Determine the (x, y) coordinate at the center of the cell enclosing the given text.  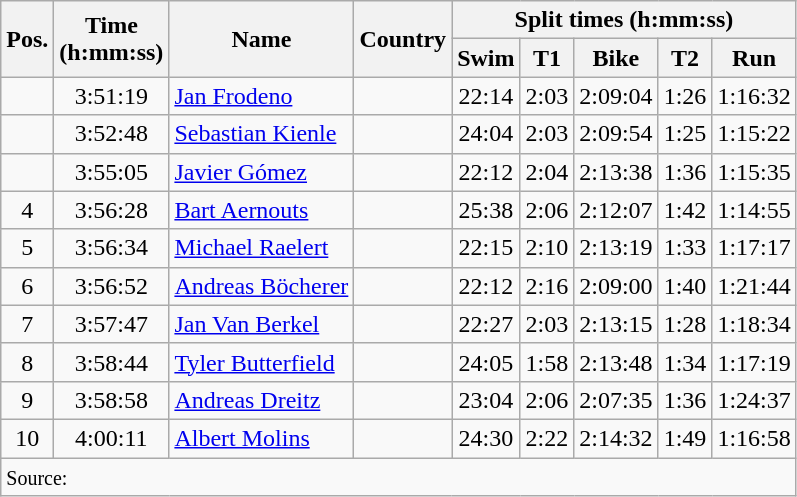
Name (262, 39)
2:14:32 (616, 438)
1:42 (685, 210)
Jan Frodeno (262, 96)
9 (28, 400)
T2 (685, 58)
22:14 (486, 96)
T1 (547, 58)
24:05 (486, 362)
1:40 (685, 286)
1:15:22 (754, 134)
2:13:48 (616, 362)
Swim (486, 58)
Javier Gómez (262, 172)
4:00:11 (112, 438)
2:13:19 (616, 248)
1:16:58 (754, 438)
2:12:07 (616, 210)
3:57:47 (112, 324)
22:27 (486, 324)
Sebastian Kienle (262, 134)
2:16 (547, 286)
1:24:37 (754, 400)
Andreas Böcherer (262, 286)
3:56:52 (112, 286)
3:52:48 (112, 134)
1:26 (685, 96)
25:38 (486, 210)
Country (403, 39)
2:04 (547, 172)
2:09:54 (616, 134)
Split times (h:mm:ss) (624, 20)
Albert Molins (262, 438)
Source: (399, 477)
2:10 (547, 248)
5 (28, 248)
1:17:17 (754, 248)
1:21:44 (754, 286)
2:09:00 (616, 286)
23:04 (486, 400)
1:33 (685, 248)
3:56:28 (112, 210)
Run (754, 58)
1:25 (685, 134)
1:17:19 (754, 362)
1:16:32 (754, 96)
3:56:34 (112, 248)
1:28 (685, 324)
2:13:15 (616, 324)
3:55:05 (112, 172)
24:30 (486, 438)
22:15 (486, 248)
1:58 (547, 362)
10 (28, 438)
4 (28, 210)
1:14:55 (754, 210)
1:34 (685, 362)
1:49 (685, 438)
2:07:35 (616, 400)
6 (28, 286)
Jan Van Berkel (262, 324)
Michael Raelert (262, 248)
3:58:58 (112, 400)
8 (28, 362)
Andreas Dreitz (262, 400)
3:58:44 (112, 362)
24:04 (486, 134)
7 (28, 324)
Tyler Butterfield (262, 362)
Pos. (28, 39)
1:18:34 (754, 324)
Bart Aernouts (262, 210)
2:22 (547, 438)
1:15:35 (754, 172)
Time(h:mm:ss) (112, 39)
Bike (616, 58)
2:13:38 (616, 172)
3:51:19 (112, 96)
2:09:04 (616, 96)
